For the text-containing cell, return its midpoint in [X, Y] coordinate format. 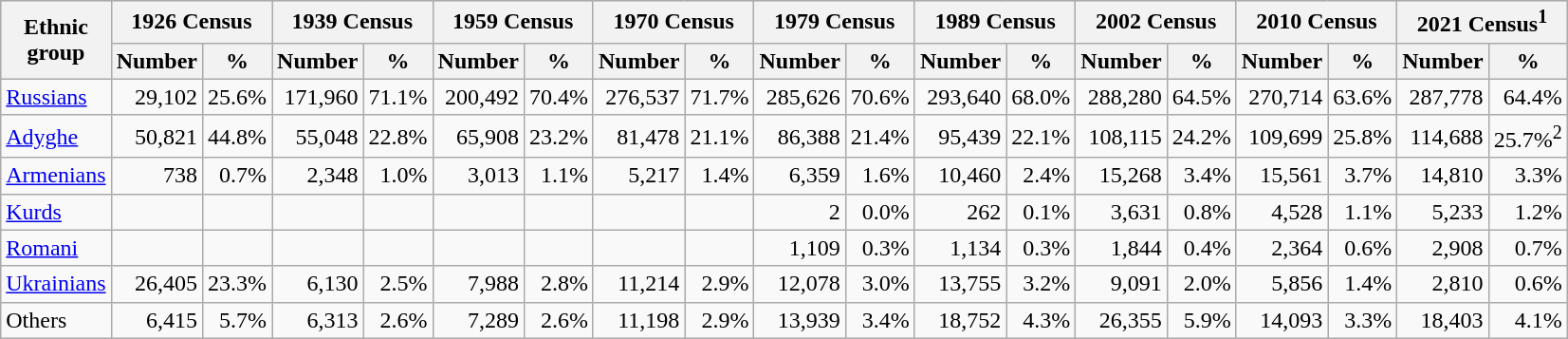
22.1% [1042, 137]
2.8% [558, 284]
13,755 [960, 284]
287,778 [1443, 97]
25.8% [1362, 137]
6,313 [318, 320]
4.3% [1042, 320]
109,699 [1282, 137]
285,626 [800, 97]
6,415 [157, 320]
Others [56, 320]
64.4% [1527, 97]
288,280 [1121, 97]
24.2% [1201, 137]
3.7% [1362, 176]
Armenians [56, 176]
108,115 [1121, 137]
25.7%2 [1527, 137]
738 [157, 176]
2,810 [1443, 284]
65,908 [478, 137]
21.1% [719, 137]
0.8% [1201, 212]
114,688 [1443, 137]
2002 Census [1155, 23]
23.2% [558, 137]
171,960 [318, 97]
6,130 [318, 284]
2,364 [1282, 248]
1,109 [800, 248]
6,359 [800, 176]
3,013 [478, 176]
293,640 [960, 97]
1.0% [398, 176]
23.3% [237, 284]
95,439 [960, 137]
81,478 [638, 137]
55,048 [318, 137]
18,752 [960, 320]
14,093 [1282, 320]
2 [800, 212]
Ukrainians [56, 284]
2.0% [1201, 284]
7,988 [478, 284]
15,561 [1282, 176]
70.6% [880, 97]
18,403 [1443, 320]
15,268 [1121, 176]
71.7% [719, 97]
1959 Census [512, 23]
1970 Census [673, 23]
Ethnicgroup [56, 40]
14,810 [1443, 176]
68.0% [1042, 97]
2,908 [1443, 248]
9,091 [1121, 284]
21.4% [880, 137]
11,198 [638, 320]
25.6% [237, 97]
26,405 [157, 284]
0.4% [1201, 248]
4,528 [1282, 212]
12,078 [800, 284]
200,492 [478, 97]
1.6% [880, 176]
1989 Census [994, 23]
1,844 [1121, 248]
1939 Census [353, 23]
2.4% [1042, 176]
22.8% [398, 137]
26,355 [1121, 320]
Adyghe [56, 137]
7,289 [478, 320]
29,102 [157, 97]
0.0% [880, 212]
64.5% [1201, 97]
13,939 [800, 320]
1,134 [960, 248]
5.9% [1201, 320]
10,460 [960, 176]
2021 Census1 [1482, 23]
63.6% [1362, 97]
5,233 [1443, 212]
2010 Census [1317, 23]
1979 Census [835, 23]
4.1% [1527, 320]
1.2% [1527, 212]
2,348 [318, 176]
3.0% [880, 284]
5.7% [237, 320]
Romani [56, 248]
50,821 [157, 137]
5,856 [1282, 284]
3,631 [1121, 212]
5,217 [638, 176]
2.5% [398, 284]
270,714 [1282, 97]
276,537 [638, 97]
Kurds [56, 212]
86,388 [800, 137]
70.4% [558, 97]
Russians [56, 97]
262 [960, 212]
0.1% [1042, 212]
3.2% [1042, 284]
11,214 [638, 284]
1926 Census [192, 23]
44.8% [237, 137]
71.1% [398, 97]
